Locate the cell with the specified text and output its (x, y) center coordinate. 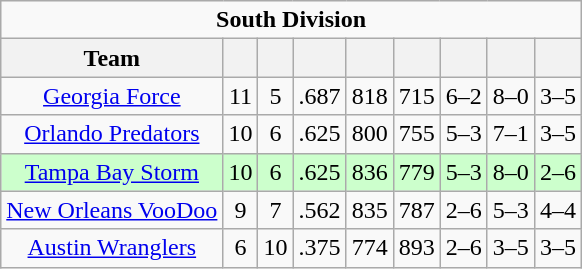
South Division (292, 20)
715 (416, 96)
Georgia Force (112, 96)
5 (276, 96)
Tampa Bay Storm (112, 172)
4–4 (558, 210)
800 (370, 134)
7–1 (510, 134)
818 (370, 96)
835 (370, 210)
7 (276, 210)
6–2 (464, 96)
Team (112, 58)
774 (370, 248)
11 (240, 96)
.687 (320, 96)
.562 (320, 210)
9 (240, 210)
893 (416, 248)
836 (370, 172)
Austin Wranglers (112, 248)
755 (416, 134)
New Orleans VooDoo (112, 210)
Orlando Predators (112, 134)
779 (416, 172)
.375 (320, 248)
787 (416, 210)
